Return [x, y] of the center of cell containing provided text 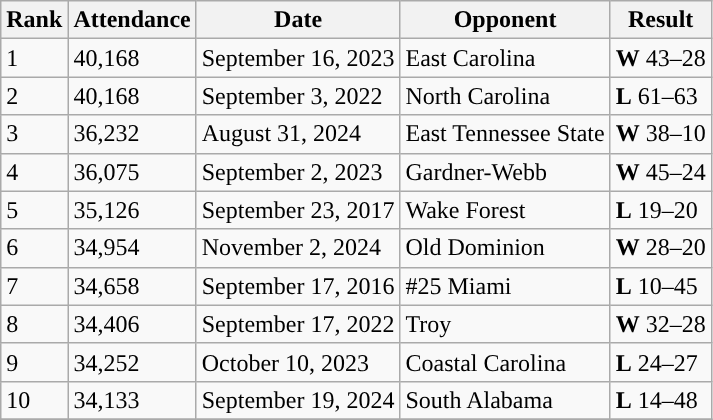
9 [34, 362]
2 [34, 96]
East Tennessee State [505, 134]
Attendance [132, 20]
North Carolina [505, 96]
September 17, 2016 [298, 286]
W 45–24 [660, 172]
Wake Forest [505, 210]
Date [298, 20]
L 19–20 [660, 210]
36,075 [132, 172]
W 38–10 [660, 134]
3 [34, 134]
6 [34, 248]
L 24–27 [660, 362]
Gardner-Webb [505, 172]
1 [34, 58]
34,658 [132, 286]
Opponent [505, 20]
September 23, 2017 [298, 210]
November 2, 2024 [298, 248]
Rank [34, 20]
34,406 [132, 324]
34,133 [132, 400]
L 61–63 [660, 96]
September 3, 2022 [298, 96]
10 [34, 400]
#25 Miami [505, 286]
4 [34, 172]
L 14–48 [660, 400]
5 [34, 210]
Troy [505, 324]
September 16, 2023 [298, 58]
35,126 [132, 210]
September 2, 2023 [298, 172]
W 43–28 [660, 58]
October 10, 2023 [298, 362]
September 19, 2024 [298, 400]
8 [34, 324]
East Carolina [505, 58]
August 31, 2024 [298, 134]
Old Dominion [505, 248]
W 28–20 [660, 248]
September 17, 2022 [298, 324]
34,954 [132, 248]
W 32–28 [660, 324]
South Alabama [505, 400]
34,252 [132, 362]
Result [660, 20]
L 10–45 [660, 286]
7 [34, 286]
36,232 [132, 134]
Coastal Carolina [505, 362]
